Provide the [x, y] coordinate of the cell's center where the given text is located.  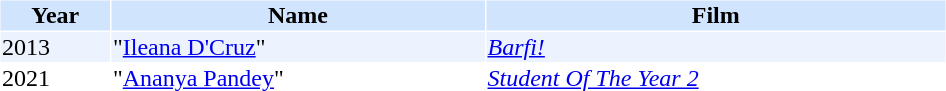
Year [54, 15]
Film [716, 15]
"Ileana D'Cruz" [298, 47]
Name [298, 15]
2013 [54, 47]
Barfi! [716, 47]
